Determine the [X, Y] coordinate at the center of the cell enclosing the given text.  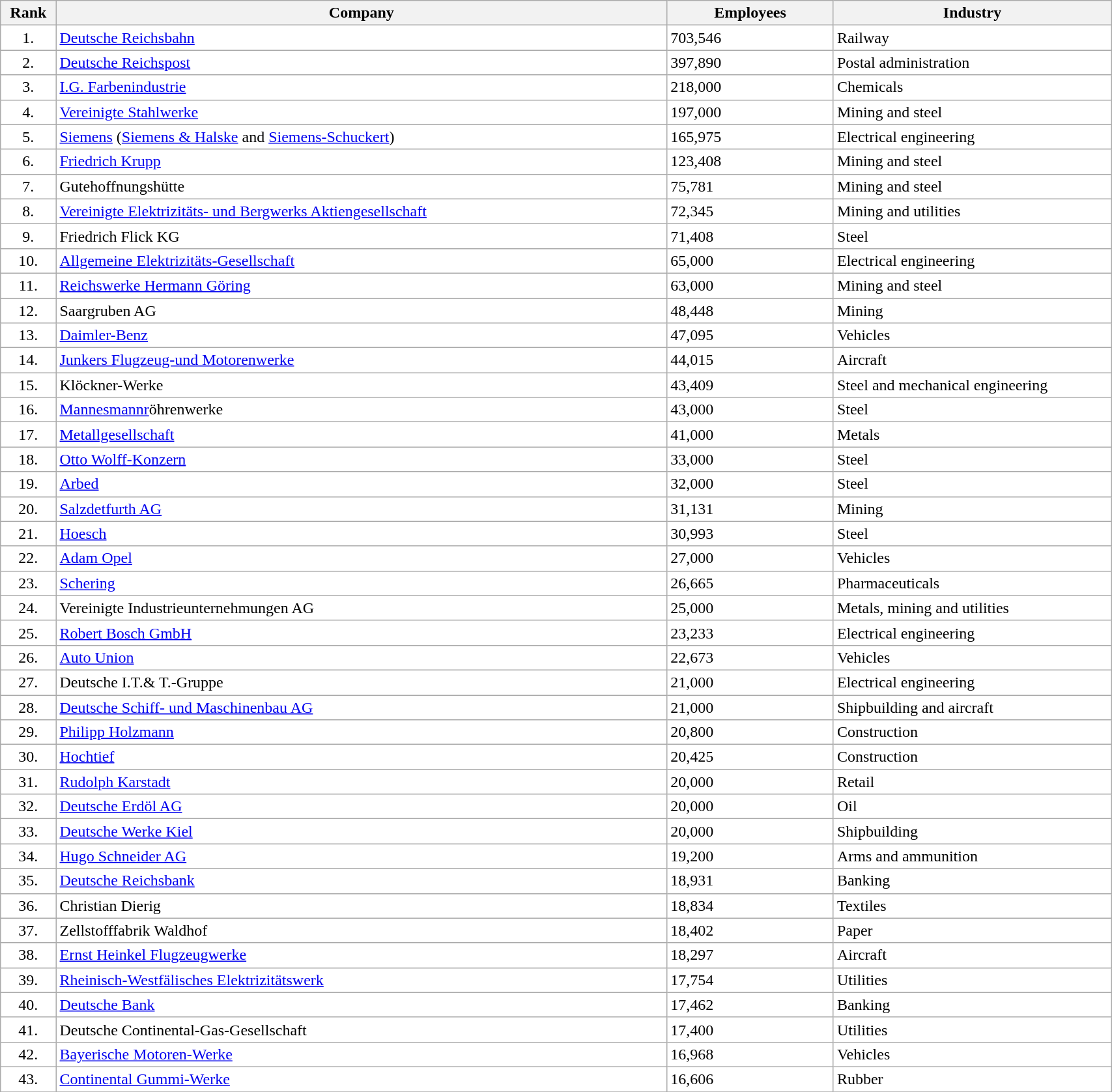
29. [29, 732]
44,015 [750, 360]
Deutsche Bank [362, 1005]
47,095 [750, 336]
28. [29, 707]
34. [29, 856]
35. [29, 881]
8. [29, 211]
14. [29, 360]
Industry [972, 13]
Auto Union [362, 657]
30,993 [750, 534]
31,131 [750, 509]
18,297 [750, 955]
5. [29, 137]
Deutsche Reichsbank [362, 881]
218,000 [750, 87]
30. [29, 757]
Deutsche Reichspost [362, 63]
18,402 [750, 930]
32,000 [750, 484]
Zellstofffabrik Waldhof [362, 930]
43,409 [750, 385]
1. [29, 38]
18,834 [750, 906]
Hochtief [362, 757]
75,781 [750, 186]
16,606 [750, 1079]
Friedrich Krupp [362, 162]
18. [29, 459]
23. [29, 583]
Metallgesellschaft [362, 435]
Vereinigte Industrieunternehmungen AG [362, 608]
Allgemeine Elektrizitäts-Gesellschaft [362, 261]
Vereinigte Stahlwerke [362, 112]
12. [29, 311]
43,000 [750, 410]
6. [29, 162]
Employees [750, 13]
22,673 [750, 657]
Philipp Holzmann [362, 732]
Mining and utilities [972, 211]
Retail [972, 782]
Bayerische Motoren-Werke [362, 1054]
19. [29, 484]
Rubber [972, 1079]
Arms and ammunition [972, 856]
Daimler-Benz [362, 336]
Siemens (Siemens & Halske and Siemens-Schuckert) [362, 137]
Adam Opel [362, 558]
Railway [972, 38]
36. [29, 906]
18,931 [750, 881]
72,345 [750, 211]
123,408 [750, 162]
21. [29, 534]
41,000 [750, 435]
37. [29, 930]
32. [29, 807]
13. [29, 336]
17,754 [750, 980]
Metals, mining and utilities [972, 608]
2. [29, 63]
38. [29, 955]
27. [29, 682]
703,546 [750, 38]
63,000 [750, 285]
25,000 [750, 608]
17,462 [750, 1005]
Mannesmannröhrenwerke [362, 410]
23,233 [750, 633]
Schering [362, 583]
Shipbuilding [972, 831]
17,400 [750, 1029]
42. [29, 1054]
Company [362, 13]
16,968 [750, 1054]
41. [29, 1029]
397,890 [750, 63]
33,000 [750, 459]
Rheinisch-Westfälisches Elektrizitätswerk [362, 980]
4. [29, 112]
16. [29, 410]
Arbed [362, 484]
43. [29, 1079]
Pharmaceuticals [972, 583]
22. [29, 558]
Textiles [972, 906]
Deutsche Schiff- und Maschinenbau AG [362, 707]
11. [29, 285]
Hugo Schneider AG [362, 856]
19,200 [750, 856]
Chemicals [972, 87]
Rank [29, 13]
Rudolph Karstadt [362, 782]
9. [29, 236]
26. [29, 657]
25. [29, 633]
Deutsche I.T.& T.-Gruppe [362, 682]
71,408 [750, 236]
Otto Wolff-Konzern [362, 459]
Postal administration [972, 63]
Deutsche Reichsbahn [362, 38]
Steel and mechanical engineering [972, 385]
Klöckner-Werke [362, 385]
40. [29, 1005]
20,800 [750, 732]
Hoesch [362, 534]
65,000 [750, 261]
197,000 [750, 112]
Vereinigte Elektrizitäts- und Bergwerks Aktiengesellschaft [362, 211]
17. [29, 435]
Ernst Heinkel Flugzeugwerke [362, 955]
20,425 [750, 757]
Continental Gummi-Werke [362, 1079]
Saargruben AG [362, 311]
7. [29, 186]
Christian Dierig [362, 906]
Salzdetfurth AG [362, 509]
20. [29, 509]
I.G. Farbenindustrie [362, 87]
Friedrich Flick KG [362, 236]
Junkers Flugzeug-und Motorenwerke [362, 360]
27,000 [750, 558]
165,975 [750, 137]
Deutsche Werke Kiel [362, 831]
Reichswerke Hermann Göring [362, 285]
31. [29, 782]
Metals [972, 435]
26,665 [750, 583]
Oil [972, 807]
Robert Bosch GmbH [362, 633]
Deutsche Erdöl AG [362, 807]
Deutsche Continental-Gas-Gesellschaft [362, 1029]
Paper [972, 930]
Gutehoffnungshütte [362, 186]
10. [29, 261]
24. [29, 608]
33. [29, 831]
3. [29, 87]
Shipbuilding and aircraft [972, 707]
15. [29, 385]
39. [29, 980]
48,448 [750, 311]
